Extract the [X, Y] coordinate from the center of the cell holding the provided text.  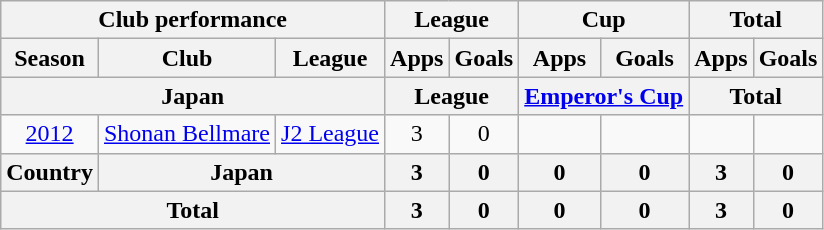
Emperor's Cup [604, 96]
Cup [604, 20]
Shonan Bellmare [186, 134]
J2 League [330, 134]
Club [186, 58]
Season [50, 58]
Country [50, 172]
Club performance [193, 20]
2012 [50, 134]
